From the cell containing the given text, extract its center point as [X, Y] coordinate. 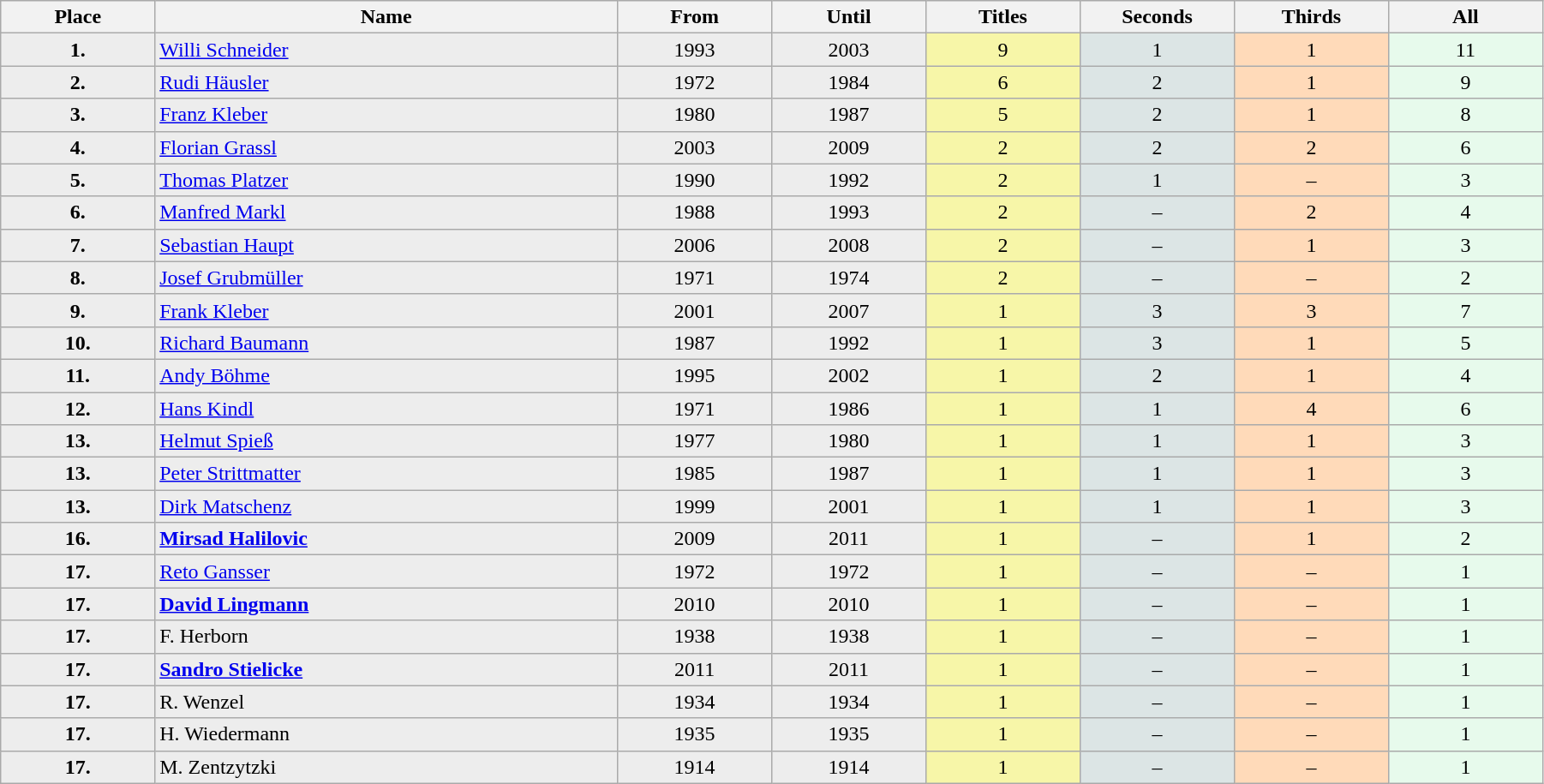
7 [1465, 310]
1990 [695, 180]
Dirk Matschenz [386, 506]
11. [78, 375]
Sebastian Haupt [386, 245]
Name [386, 17]
Sandro Stielicke [386, 669]
Peter Strittmatter [386, 474]
Manfred Markl [386, 212]
Seconds [1157, 17]
Thirds [1311, 17]
Richard Baumann [386, 343]
2008 [849, 245]
Andy Böhme [386, 375]
Franz Kleber [386, 115]
1988 [695, 212]
M. Zentzytzki [386, 767]
1984 [849, 82]
10. [78, 343]
16. [78, 539]
Place [78, 17]
Hans Kindl [386, 409]
8. [78, 278]
Josef Grubmüller [386, 278]
2006 [695, 245]
From [695, 17]
1986 [849, 409]
Florian Grassl [386, 147]
1985 [695, 474]
9. [78, 310]
H. Wiedermann [386, 734]
2. [78, 82]
Until [849, 17]
Thomas Platzer [386, 180]
David Lingmann [386, 604]
1977 [695, 441]
Frank Kleber [386, 310]
7. [78, 245]
6. [78, 212]
Reto Gansser [386, 572]
Titles [1003, 17]
12. [78, 409]
R. Wenzel [386, 702]
11 [1465, 50]
Helmut Spieß [386, 441]
1. [78, 50]
3. [78, 115]
1999 [695, 506]
1974 [849, 278]
4. [78, 147]
F. Herborn [386, 637]
2007 [849, 310]
2002 [849, 375]
All [1465, 17]
Willi Schneider [386, 50]
Mirsad Halilovic [386, 539]
1995 [695, 375]
Rudi Häusler [386, 82]
8 [1465, 115]
5. [78, 180]
